Determine the [x, y] coordinate at the center of the cell enclosing the given text.  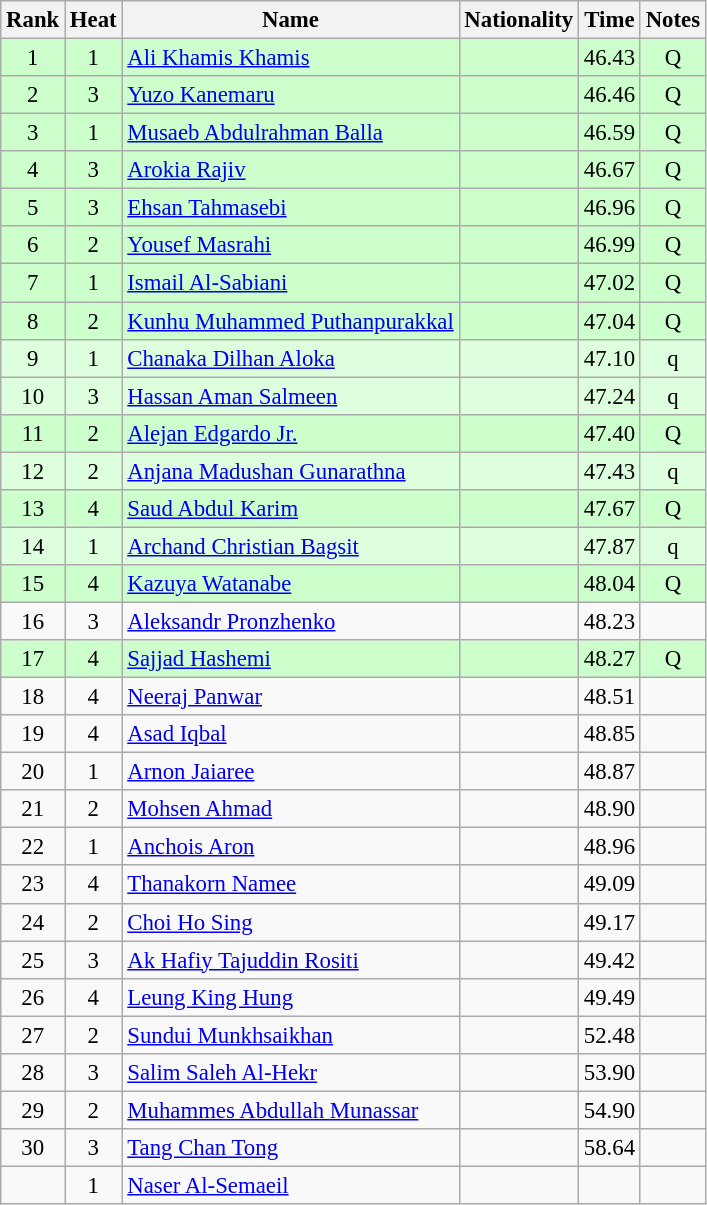
13 [33, 509]
24 [33, 922]
20 [33, 772]
Asad Iqbal [290, 734]
48.27 [610, 659]
Ak Hafiy Tajuddin Rositi [290, 960]
Heat [94, 20]
Salim Saleh Al-Hekr [290, 1073]
Tang Chan Tong [290, 1148]
Arokia Rajiv [290, 170]
Aleksandr Pronzhenko [290, 621]
Notes [672, 20]
49.09 [610, 885]
46.99 [610, 245]
48.85 [610, 734]
52.48 [610, 1035]
Saud Abdul Karim [290, 509]
10 [33, 396]
17 [33, 659]
Anjana Madushan Gunarathna [290, 471]
47.24 [610, 396]
48.90 [610, 809]
Yuzo Kanemaru [290, 95]
22 [33, 847]
Yousef Masrahi [290, 245]
Neeraj Panwar [290, 697]
Muhammes Abdullah Munassar [290, 1110]
8 [33, 321]
16 [33, 621]
47.43 [610, 471]
Hassan Aman Salmeen [290, 396]
Alejan Edgardo Jr. [290, 433]
15 [33, 584]
Ismail Al-Sabiani [290, 283]
Archand Christian Bagsit [290, 546]
48.51 [610, 697]
49.42 [610, 960]
47.02 [610, 283]
Mohsen Ahmad [290, 809]
18 [33, 697]
Naser Al-Semaeil [290, 1185]
25 [33, 960]
Leung King Hung [290, 997]
47.04 [610, 321]
12 [33, 471]
23 [33, 885]
58.64 [610, 1148]
48.96 [610, 847]
14 [33, 546]
7 [33, 283]
Kazuya Watanabe [290, 584]
49.17 [610, 922]
Ali Khamis Khamis [290, 58]
Anchois Aron [290, 847]
46.46 [610, 95]
53.90 [610, 1073]
11 [33, 433]
49.49 [610, 997]
Musaeb Abdulrahman Balla [290, 133]
Kunhu Muhammed Puthanpurakkal [290, 321]
47.87 [610, 546]
46.43 [610, 58]
29 [33, 1110]
Ehsan Tahmasebi [290, 208]
46.59 [610, 133]
26 [33, 997]
46.67 [610, 170]
47.67 [610, 509]
48.87 [610, 772]
Chanaka Dilhan Aloka [290, 358]
Arnon Jaiaree [290, 772]
Sundui Munkhsaikhan [290, 1035]
48.04 [610, 584]
Thanakorn Namee [290, 885]
Rank [33, 20]
47.10 [610, 358]
Nationality [518, 20]
6 [33, 245]
Name [290, 20]
54.90 [610, 1110]
5 [33, 208]
Choi Ho Sing [290, 922]
48.23 [610, 621]
27 [33, 1035]
21 [33, 809]
28 [33, 1073]
9 [33, 358]
Time [610, 20]
19 [33, 734]
47.40 [610, 433]
Sajjad Hashemi [290, 659]
30 [33, 1148]
46.96 [610, 208]
